Locate the cell with the specified text and output its (X, Y) center coordinate. 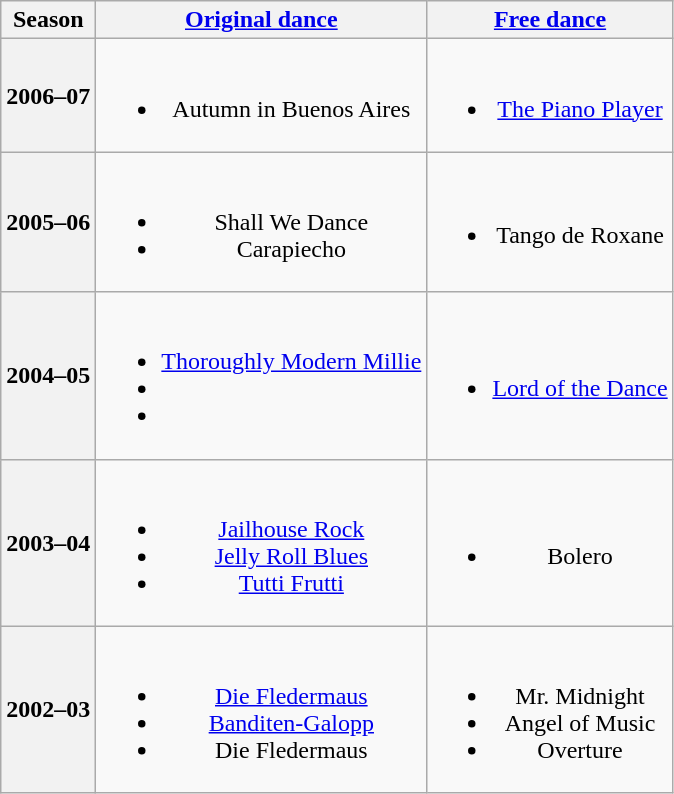
2002–03 (48, 710)
Bolero (550, 542)
Die Fledermaus Banditen-Galopp Die Fledermaus (262, 710)
Mr. Midnight Angel of Music Overture (550, 710)
Shall We Dance Carapiecho (262, 222)
Original dance (262, 20)
Season (48, 20)
Lord of the Dance (550, 376)
2004–05 (48, 376)
2006–07 (48, 96)
Jailhouse Rock Jelly Roll Blues Tutti Frutti (262, 542)
Tango de Roxane (550, 222)
The Piano Player (550, 96)
Thoroughly Modern Millie (262, 376)
2005–06 (48, 222)
Free dance (550, 20)
2003–04 (48, 542)
Autumn in Buenos Aires (262, 96)
